Capture the cell that displays the provided text and extract its [X, Y] central coordinate. 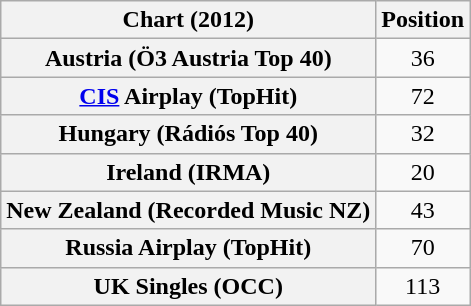
113 [423, 286]
CIS Airplay (TopHit) [188, 96]
70 [423, 248]
43 [423, 210]
Russia Airplay (TopHit) [188, 248]
Position [423, 20]
New Zealand (Recorded Music NZ) [188, 210]
Austria (Ö3 Austria Top 40) [188, 58]
20 [423, 172]
32 [423, 134]
72 [423, 96]
36 [423, 58]
Hungary (Rádiós Top 40) [188, 134]
Ireland (IRMA) [188, 172]
UK Singles (OCC) [188, 286]
Chart (2012) [188, 20]
